Scan for the cell matching the given text and deliver its (x, y) coordinate at center. 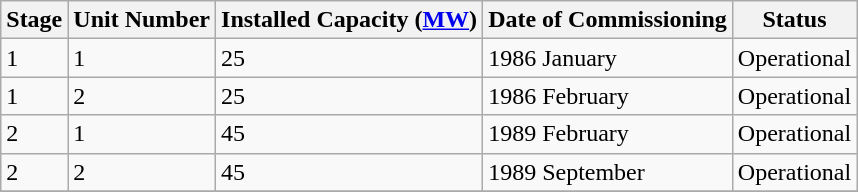
Installed Capacity (MW) (350, 20)
Unit Number (142, 20)
Stage (34, 20)
1989 September (608, 172)
1986 January (608, 58)
Date of Commissioning (608, 20)
Status (794, 20)
1986 February (608, 96)
1989 February (608, 134)
